Search for the cell housing the specified text and yield its (X, Y) center coordinate. 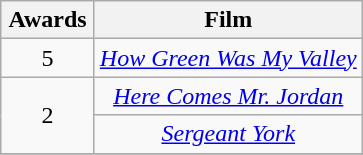
Awards (48, 20)
Film (228, 20)
5 (48, 58)
Sergeant York (228, 134)
Here Comes Mr. Jordan (228, 96)
2 (48, 115)
How Green Was My Valley (228, 58)
